Pinpoint the cell where the given text exists, returning its (x, y) midpoint coordinate. 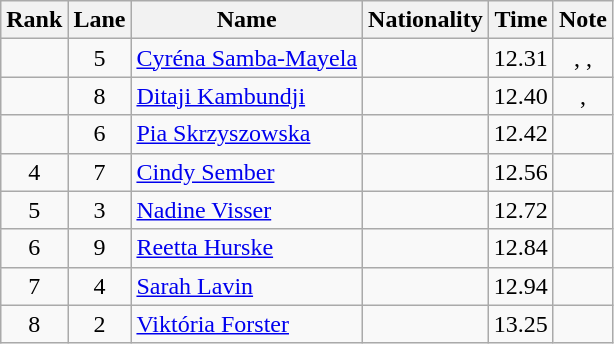
Pia Skrzyszowska (247, 134)
3 (100, 210)
Lane (100, 20)
Time (520, 20)
Note (582, 20)
12.56 (520, 172)
13.25 (520, 324)
, , (582, 58)
Cyréna Samba-Mayela (247, 58)
Reetta Hurske (247, 248)
Sarah Lavin (247, 286)
12.84 (520, 248)
12.94 (520, 286)
2 (100, 324)
Nadine Visser (247, 210)
Cindy Sember (247, 172)
Nationality (426, 20)
12.31 (520, 58)
Rank (34, 20)
, (582, 96)
9 (100, 248)
12.72 (520, 210)
12.42 (520, 134)
12.40 (520, 96)
Name (247, 20)
Viktória Forster (247, 324)
Ditaji Kambundji (247, 96)
